From the cell containing the given text, extract its center point as (x, y) coordinate. 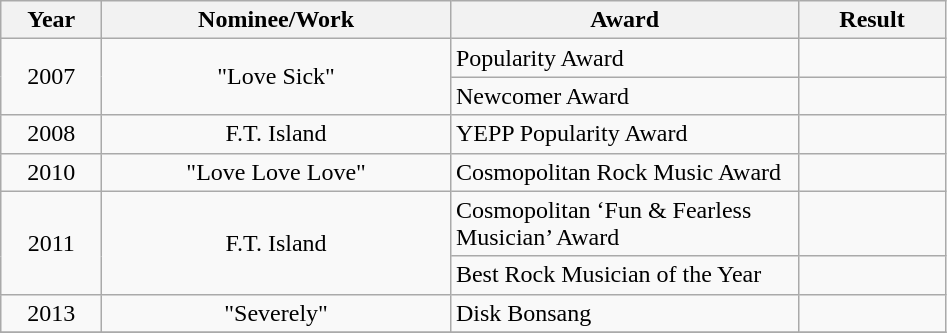
Disk Bonsang (624, 313)
Year (52, 20)
Best Rock Musician of the Year (624, 275)
"Love Sick" (276, 77)
Result (872, 20)
Cosmopolitan Rock Music Award (624, 172)
YEPP Popularity Award (624, 134)
2010 (52, 172)
Newcomer Award (624, 96)
2011 (52, 242)
Cosmopolitan ‘Fun & Fearless Musician’ Award (624, 224)
2007 (52, 77)
2013 (52, 313)
"Love Love Love" (276, 172)
Nominee/Work (276, 20)
2008 (52, 134)
Award (624, 20)
"Severely" (276, 313)
Popularity Award (624, 58)
